From the cell containing the given text, extract its center point as [x, y] coordinate. 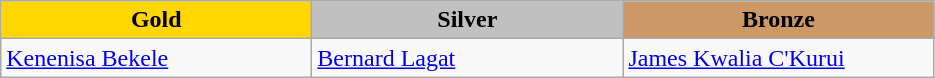
Silver [468, 20]
Bronze [778, 20]
James Kwalia C'Kurui [778, 58]
Bernard Lagat [468, 58]
Kenenisa Bekele [156, 58]
Gold [156, 20]
